Find where the given text appears and provide that cell's center as (x, y) coordinate. 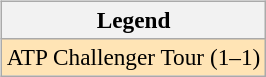
ATP Challenger Tour (1–1) (133, 57)
Legend (133, 20)
